Search for the cell housing the specified text and yield its (X, Y) center coordinate. 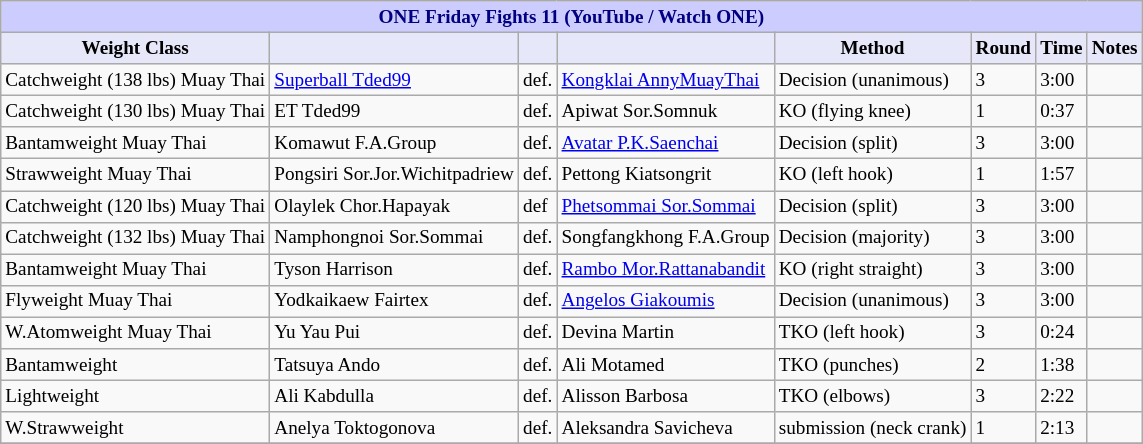
0:37 (1062, 111)
submission (neck crank) (872, 428)
Yodkaikaew Fairtex (394, 301)
2:13 (1062, 428)
Anelya Toktogonova (394, 428)
TKO (left hook) (872, 333)
Apiwat Sor.Somnuk (666, 111)
KO (left hook) (872, 175)
TKO (elbows) (872, 396)
Namphongnoi Sor.Sommai (394, 238)
Pettong Kiatsongrit (666, 175)
Round (1004, 48)
Songfangkhong F.A.Group (666, 238)
Ali Motamed (666, 365)
Bantamweight (136, 365)
Kongklai AnnyMuayThai (666, 80)
TKO (punches) (872, 365)
Catchweight (120 lbs) Muay Thai (136, 206)
Flyweight Muay Thai (136, 301)
Strawweight Muay Thai (136, 175)
KO (right straight) (872, 270)
2 (1004, 365)
Alisson Barbosa (666, 396)
Avatar P.K.Saenchai (666, 143)
Superball Tded99 (394, 80)
Aleksandra Savicheva (666, 428)
Tyson Harrison (394, 270)
ONE Friday Fights 11 (YouTube / Watch ONE) (572, 17)
Weight Class (136, 48)
Lightweight (136, 396)
Tatsuya Ando (394, 365)
Decision (majority) (872, 238)
Phetsommai Sor.Sommai (666, 206)
W.Strawweight (136, 428)
Rambo Mor.Rattanabandit (666, 270)
Angelos Giakoumis (666, 301)
ET Tded99 (394, 111)
2:22 (1062, 396)
Devina Martin (666, 333)
def (538, 206)
Yu Yau Pui (394, 333)
Method (872, 48)
KO (flying knee) (872, 111)
Catchweight (132 lbs) Muay Thai (136, 238)
Notes (1114, 48)
Catchweight (130 lbs) Muay Thai (136, 111)
Olaylek Chor.Hapayak (394, 206)
Pongsiri Sor.Jor.Wichitpadriew (394, 175)
Time (1062, 48)
Catchweight (138 lbs) Muay Thai (136, 80)
Ali Kabdulla (394, 396)
W.Atomweight Muay Thai (136, 333)
0:24 (1062, 333)
1:38 (1062, 365)
Komawut F.A.Group (394, 143)
1:57 (1062, 175)
